Identify which cell holds the provided text, then report its [x, y] central coordinate. 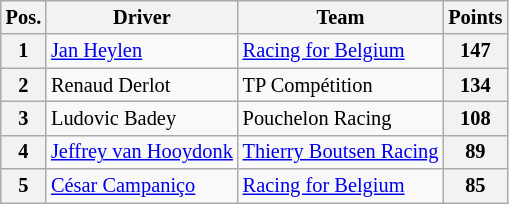
1 [24, 51]
Pos. [24, 17]
Jan Heylen [142, 51]
108 [475, 118]
134 [475, 85]
85 [475, 186]
5 [24, 186]
3 [24, 118]
Jeffrey van Hooydonk [142, 152]
César Campaniço [142, 186]
4 [24, 152]
Points [475, 17]
147 [475, 51]
Renaud Derlot [142, 85]
Driver [142, 17]
Ludovic Badey [142, 118]
2 [24, 85]
TP Compétition [341, 85]
Pouchelon Racing [341, 118]
Team [341, 17]
Thierry Boutsen Racing [341, 152]
89 [475, 152]
